Pinpoint the cell where the given text exists, returning its (X, Y) midpoint coordinate. 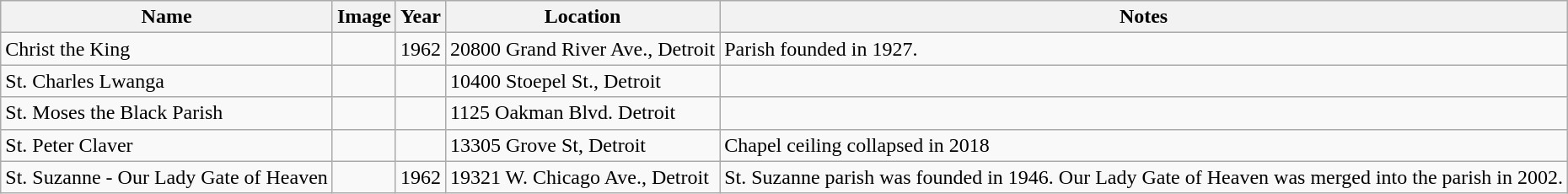
19321 W. Chicago Ave., Detroit (582, 177)
1125 Oakman Blvd. Detroit (582, 113)
Year (420, 17)
St. Peter Claver (167, 145)
Notes (1144, 17)
Image (364, 17)
13305 Grove St, Detroit (582, 145)
St. Suzanne parish was founded in 1946. Our Lady Gate of Heaven was merged into the parish in 2002. (1144, 177)
Christ the King (167, 49)
Chapel ceiling collapsed in 2018 (1144, 145)
St. Suzanne - Our Lady Gate of Heaven (167, 177)
Name (167, 17)
St. Moses the Black Parish (167, 113)
Location (582, 17)
Parish founded in 1927. (1144, 49)
10400 Stoepel St., Detroit (582, 81)
20800 Grand River Ave., Detroit (582, 49)
St. Charles Lwanga (167, 81)
